Determine the (x, y) coordinate at the center of the cell enclosing the given text.  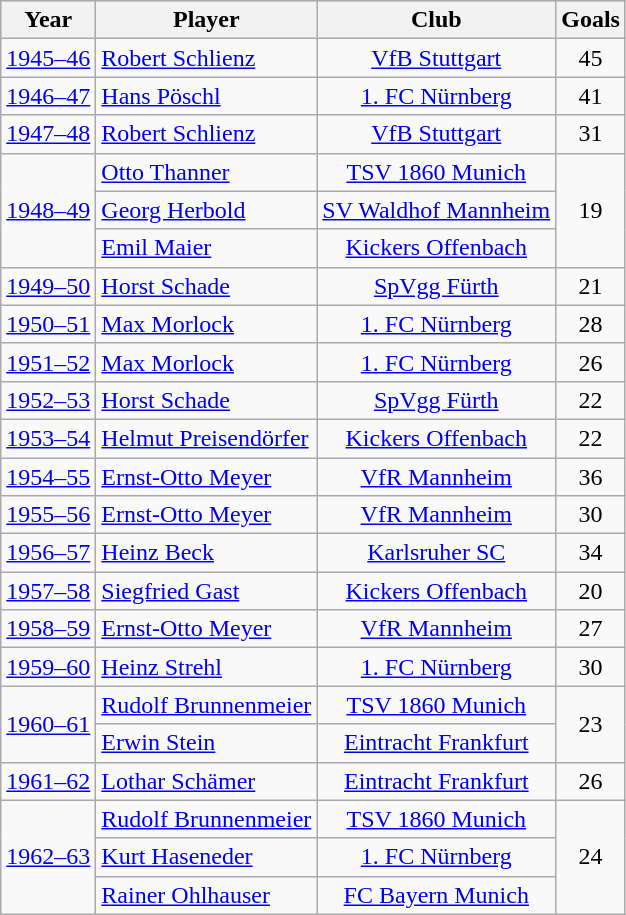
1953–54 (48, 438)
1957–58 (48, 591)
Otto Thanner (206, 172)
1961–62 (48, 781)
1946–47 (48, 96)
19 (591, 210)
31 (591, 134)
Emil Maier (206, 248)
1954–55 (48, 477)
Club (436, 20)
1945–46 (48, 58)
45 (591, 58)
Goals (591, 20)
34 (591, 553)
Heinz Beck (206, 553)
1950–51 (48, 324)
36 (591, 477)
Erwin Stein (206, 743)
1962–63 (48, 857)
23 (591, 724)
1951–52 (48, 362)
Kurt Haseneder (206, 857)
Karlsruher SC (436, 553)
Year (48, 20)
21 (591, 286)
Helmut Preisendörfer (206, 438)
FC Bayern Munich (436, 895)
1960–61 (48, 724)
SV Waldhof Mannheim (436, 210)
1958–59 (48, 629)
1959–60 (48, 667)
20 (591, 591)
1955–56 (48, 515)
Siegfried Gast (206, 591)
28 (591, 324)
27 (591, 629)
1948–49 (48, 210)
24 (591, 857)
41 (591, 96)
1952–53 (48, 400)
Player (206, 20)
1956–57 (48, 553)
Hans Pöschl (206, 96)
Heinz Strehl (206, 667)
1949–50 (48, 286)
Lothar Schämer (206, 781)
Georg Herbold (206, 210)
Rainer Ohlhauser (206, 895)
1947–48 (48, 134)
